From the cell containing the given text, extract its center point as [x, y] coordinate. 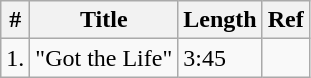
Ref [286, 20]
3:45 [220, 58]
1. [16, 58]
Title [104, 20]
# [16, 20]
"Got the Life" [104, 58]
Length [220, 20]
